For the text-containing cell, return its midpoint in [x, y] coordinate format. 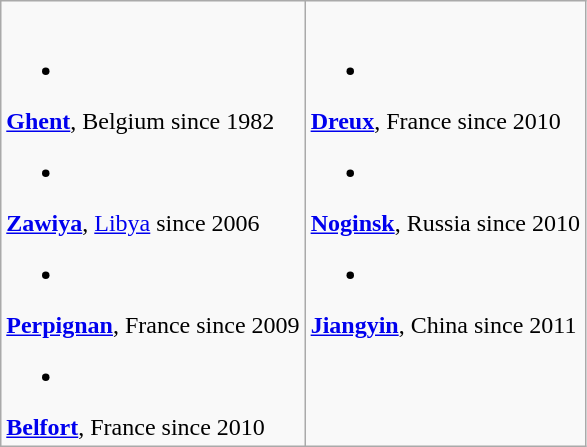
Dreux, France since 2010Noginsk, Russia since 2010Jiangyin, China since 2011 [445, 224]
Ghent, Belgium since 1982Zawiya, Libya since 2006Perpignan, France since 2009Belfort, France since 2010 [153, 224]
